Determine the [x, y] coordinate at the center of the cell enclosing the given text.  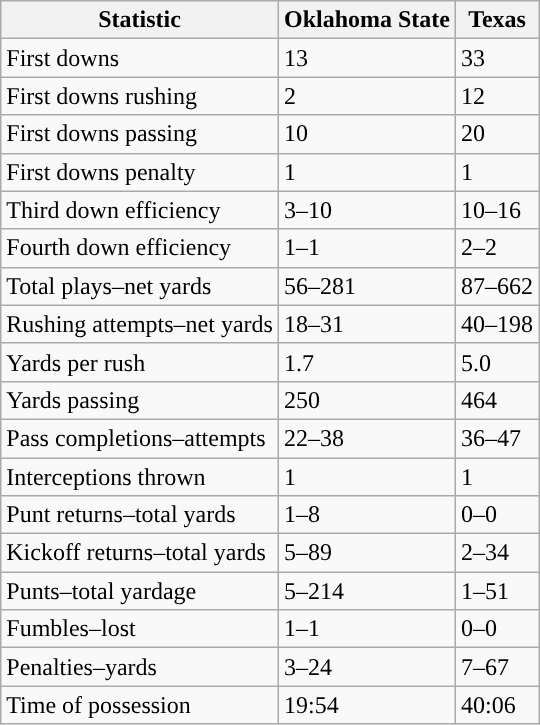
1–51 [498, 591]
Statistic [140, 20]
Oklahoma State [366, 20]
Third down efficiency [140, 210]
2 [366, 96]
7–67 [498, 667]
Texas [498, 20]
22–38 [366, 438]
First downs passing [140, 134]
5.0 [498, 362]
Rushing attempts–net yards [140, 324]
20 [498, 134]
Punts–total yardage [140, 591]
1–8 [366, 515]
Punt returns–total yards [140, 515]
464 [498, 400]
Kickoff returns–total yards [140, 553]
19:54 [366, 705]
40–198 [498, 324]
Total plays–net yards [140, 286]
Fumbles–lost [140, 629]
3–10 [366, 210]
10 [366, 134]
56–281 [366, 286]
First downs [140, 58]
2–34 [498, 553]
18–31 [366, 324]
First downs penalty [140, 172]
40:06 [498, 705]
2–2 [498, 248]
33 [498, 58]
Time of possession [140, 705]
10–16 [498, 210]
5–214 [366, 591]
Pass completions–attempts [140, 438]
12 [498, 96]
3–24 [366, 667]
1.7 [366, 362]
36–47 [498, 438]
5–89 [366, 553]
Yards passing [140, 400]
Penalties–yards [140, 667]
Fourth down efficiency [140, 248]
250 [366, 400]
Interceptions thrown [140, 477]
87–662 [498, 286]
First downs rushing [140, 96]
13 [366, 58]
Yards per rush [140, 362]
